Scan for the cell matching the given text and deliver its (X, Y) coordinate at center. 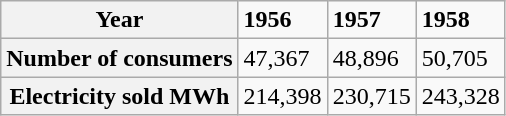
47,367 (282, 58)
243,328 (460, 96)
1956 (282, 20)
1958 (460, 20)
1957 (372, 20)
Year (120, 20)
Electricity sold MWh (120, 96)
48,896 (372, 58)
214,398 (282, 96)
50,705 (460, 58)
Number of consumers (120, 58)
230,715 (372, 96)
